Output the [X, Y] coordinate of the center of the cell containing the given text.  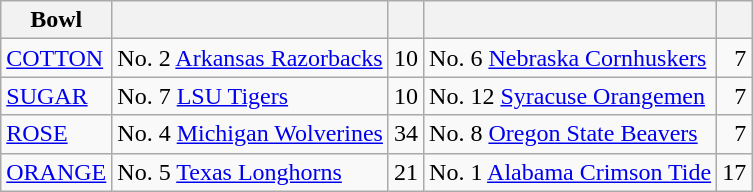
ROSE [56, 134]
No. 7 LSU Tigers [250, 96]
No. 6 Nebraska Cornhuskers [570, 58]
17 [734, 172]
No. 4 Michigan Wolverines [250, 134]
COTTON [56, 58]
SUGAR [56, 96]
No. 5 Texas Longhorns [250, 172]
Bowl [56, 20]
ORANGE [56, 172]
21 [406, 172]
No. 12 Syracuse Orangemen [570, 96]
No. 8 Oregon State Beavers [570, 134]
No. 1 Alabama Crimson Tide [570, 172]
No. 2 Arkansas Razorbacks [250, 58]
34 [406, 134]
